From the cell containing the given text, extract its center point as (x, y) coordinate. 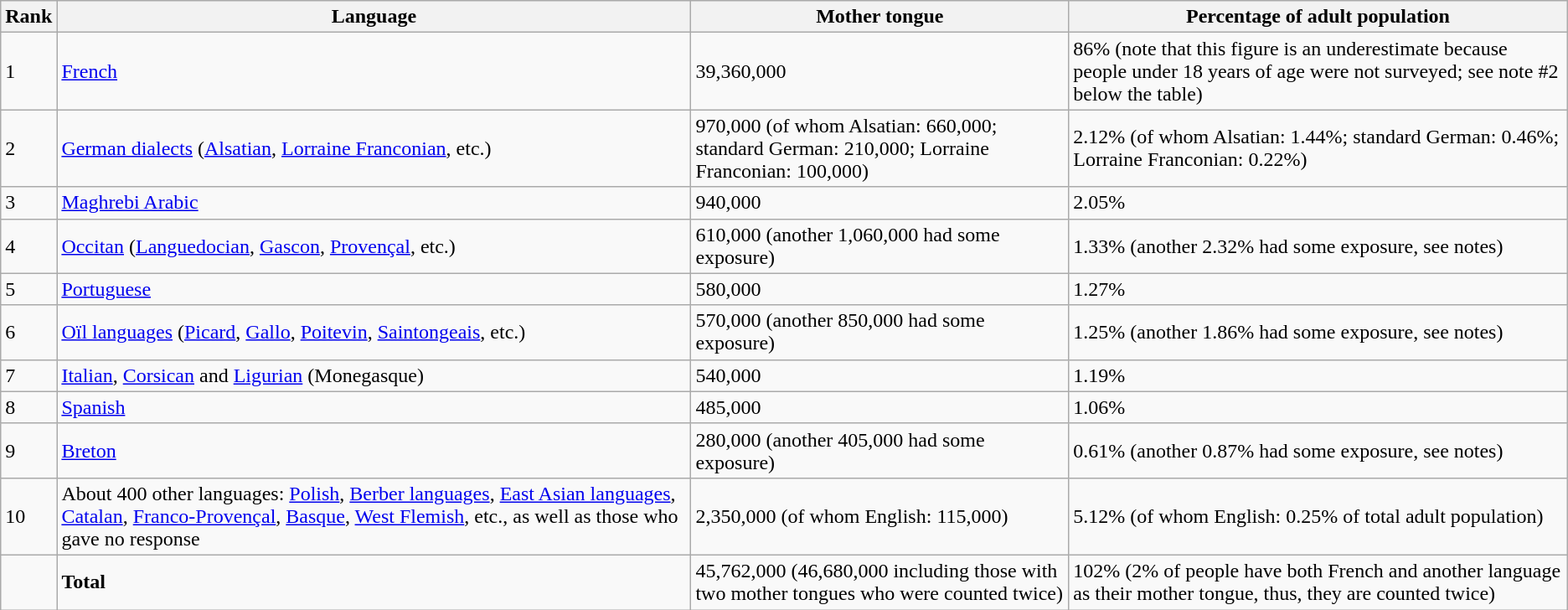
Rank (28, 17)
9 (28, 451)
540,000 (879, 375)
Percentage of adult population (1318, 17)
86% (note that this figure is an underestimate because people under 18 years of age were not surveyed; see note #2 below the table) (1318, 71)
Language (374, 17)
5 (28, 289)
Maghrebi Arabic (374, 203)
Occitan (Languedocian, Gascon, Provençal, etc.) (374, 246)
45,762,000 (46,680,000 including those with two mother tongues who were counted twice) (879, 582)
2.12% (of whom Alsatian: 1.44%; standard German: 0.46%; Lorraine Franconian: 0.22%) (1318, 148)
10 (28, 516)
Portuguese (374, 289)
1.19% (1318, 375)
1.06% (1318, 407)
1 (28, 71)
3 (28, 203)
Mother tongue (879, 17)
610,000 (another 1,060,000 had some exposure) (879, 246)
German dialects (Alsatian, Lorraine Franconian, etc.) (374, 148)
Breton (374, 451)
940,000 (879, 203)
102% (2% of people have both French and another language as their mother tongue, thus, they are counted twice) (1318, 582)
970,000 (of whom Alsatian: 660,000; standard German: 210,000; Lorraine Franconian: 100,000) (879, 148)
Oïl languages (Picard, Gallo, Poitevin, Saintongeais, etc.) (374, 332)
485,000 (879, 407)
5.12% (of whom English: 0.25% of total adult population) (1318, 516)
Italian, Corsican and Ligurian (Monegasque) (374, 375)
Spanish (374, 407)
1.25% (another 1.86% had some exposure, see notes) (1318, 332)
39,360,000 (879, 71)
8 (28, 407)
2.05% (1318, 203)
7 (28, 375)
French (374, 71)
580,000 (879, 289)
Total (374, 582)
2 (28, 148)
4 (28, 246)
0.61% (another 0.87% had some exposure, see notes) (1318, 451)
280,000 (another 405,000 had some exposure) (879, 451)
1.27% (1318, 289)
2,350,000 (of whom English: 115,000) (879, 516)
570,000 (another 850,000 had some exposure) (879, 332)
1.33% (another 2.32% had some exposure, see notes) (1318, 246)
6 (28, 332)
